Provide the [x, y] coordinate of the cell's center where the given text is located.  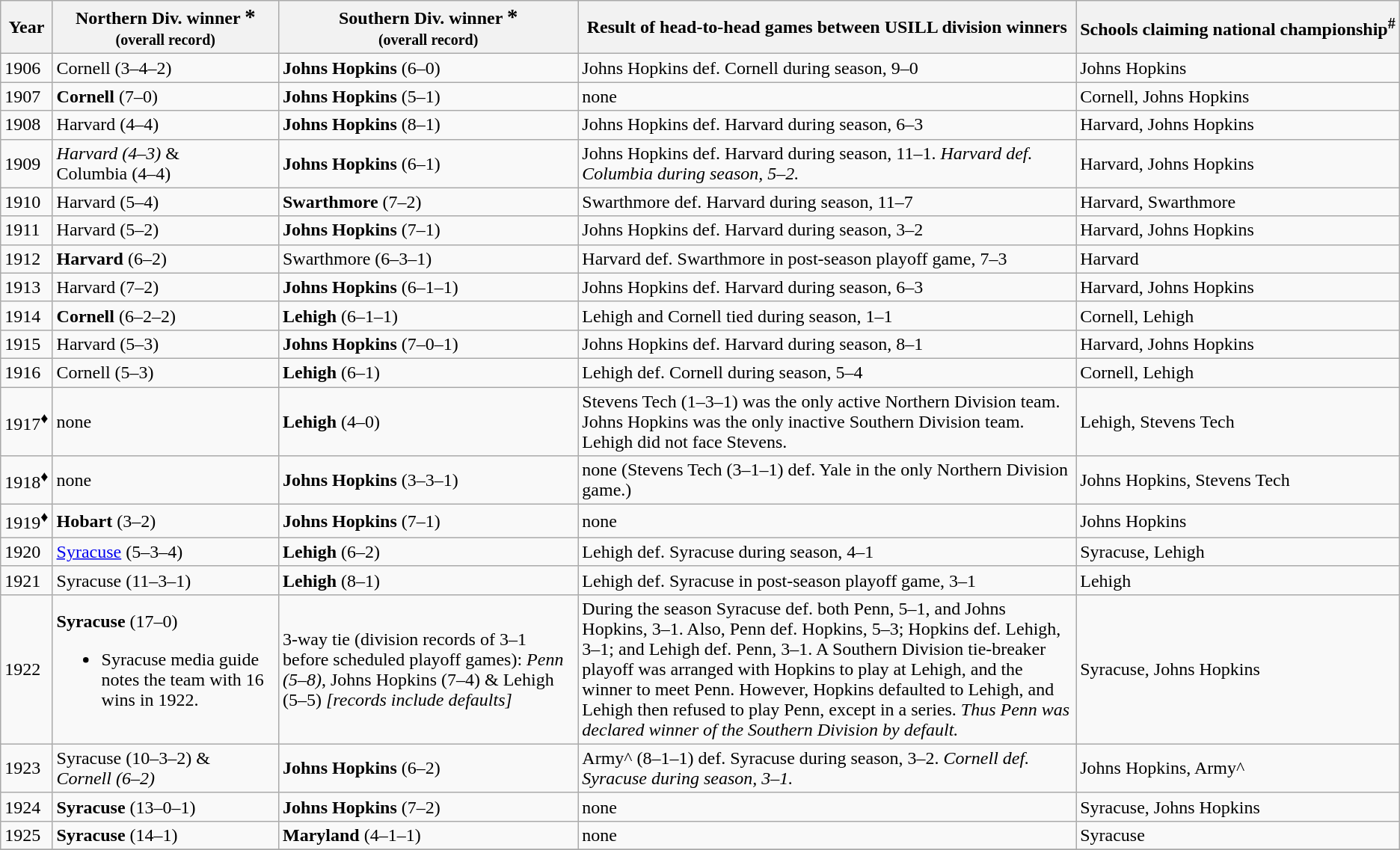
Johns Hopkins (7–2) [428, 807]
1913 [27, 287]
Hobart (3–2) [165, 522]
Cornell (7–0) [165, 96]
1908 [27, 125]
1910 [27, 202]
Lehigh, Stevens Tech [1238, 422]
Syracuse (10–3–2) &Cornell (6–2) [165, 769]
Lehigh (6–2) [428, 552]
Swarthmore (6–3–1) [428, 259]
Harvard (5–4) [165, 202]
Johns Hopkins, Army^ [1238, 769]
Harvard (4–4) [165, 125]
Result of head-to-head games between USILL division winners [827, 27]
1906 [27, 68]
Cornell, Johns Hopkins [1238, 96]
1923 [27, 769]
Johns Hopkins, Stevens Tech [1238, 480]
Schools claiming national championship# [1238, 27]
Syracuse (13–0–1) [165, 807]
Johns Hopkins (7–0–1) [428, 344]
Cornell (5–3) [165, 372]
Lehigh (4–0) [428, 422]
1917♦ [27, 422]
Johns Hopkins (6–1) [428, 163]
Johns Hopkins (8–1) [428, 125]
Johns Hopkins def. Harvard during season, 8–1 [827, 344]
1909 [27, 163]
1915 [27, 344]
1916 [27, 372]
Syracuse (14–1) [165, 835]
Northern Div. winner * (overall record) [165, 27]
Harvard def. Swarthmore in post-season playoff game, 7–3 [827, 259]
Harvard [1238, 259]
Johns Hopkins (6–0) [428, 68]
Harvard (4–3) &Columbia (4–4) [165, 163]
Cornell (3–4–2) [165, 68]
1924 [27, 807]
1912 [27, 259]
Harvard, Swarthmore [1238, 202]
Johns Hopkins (6–2) [428, 769]
1922 [27, 669]
Johns Hopkins def. Harvard during season, 3–2 [827, 230]
Southern Div. winner * (overall record) [428, 27]
Syracuse (17–0)Syracuse media guide notes the team with 16 wins in 1922. [165, 669]
Johns Hopkins def. Harvard during season, 11–1. Harvard def. Columbia during season, 5–2. [827, 163]
Year [27, 27]
1911 [27, 230]
Lehigh (8–1) [428, 580]
1918♦ [27, 480]
none (Stevens Tech (3–1–1) def. Yale in the only Northern Division game.) [827, 480]
1919♦ [27, 522]
Syracuse (11–3–1) [165, 580]
Lehigh def. Syracuse in post-season playoff game, 3–1 [827, 580]
Johns Hopkins (6–1–1) [428, 287]
1920 [27, 552]
Lehigh def. Syracuse during season, 4–1 [827, 552]
Harvard (6–2) [165, 259]
Lehigh and Cornell tied during season, 1–1 [827, 315]
Lehigh (6–1) [428, 372]
1921 [27, 580]
Harvard (5–3) [165, 344]
1914 [27, 315]
Johns Hopkins (3–3–1) [428, 480]
Army^ (8–1–1) def. Syracuse during season, 3–2. Cornell def. Syracuse during season, 3–1. [827, 769]
Swarthmore (7–2) [428, 202]
Syracuse [1238, 835]
Harvard (7–2) [165, 287]
Swarthmore def. Harvard during season, 11–7 [827, 202]
Lehigh def. Cornell during season, 5–4 [827, 372]
Maryland (4–1–1) [428, 835]
Johns Hopkins def. Cornell during season, 9–0 [827, 68]
Syracuse, Lehigh [1238, 552]
Syracuse (5–3–4) [165, 552]
Cornell (6–2–2) [165, 315]
Lehigh (6–1–1) [428, 315]
1907 [27, 96]
3-way tie (division records of 3–1 before scheduled playoff games): Penn (5–8), Johns Hopkins (7–4) & Lehigh (5–5) [records include defaults] [428, 669]
1925 [27, 835]
Lehigh [1238, 580]
Harvard (5–2) [165, 230]
Johns Hopkins (5–1) [428, 96]
